Capture the cell that displays the provided text and extract its [X, Y] central coordinate. 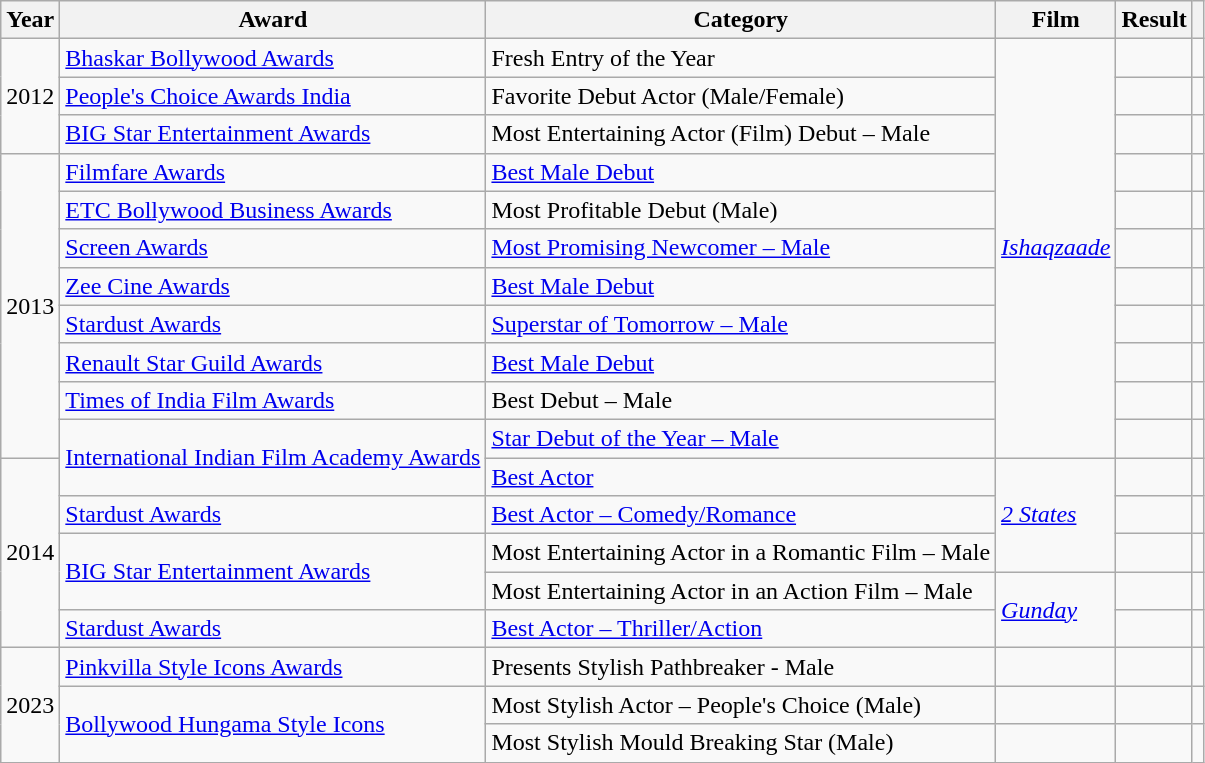
Filmfare Awards [273, 172]
Most Entertaining Actor in an Action Film – Male [741, 591]
Zee Cine Awards [273, 286]
Film [1056, 20]
Bollywood Hungama Style Icons [273, 724]
People's Choice Awards India [273, 96]
Most Entertaining Actor (Film) Debut – Male [741, 134]
Award [273, 20]
Most Entertaining Actor in a Romantic Film – Male [741, 553]
Fresh Entry of the Year [741, 58]
Superstar of Tomorrow – Male [741, 324]
Year [30, 20]
Screen Awards [273, 248]
Favorite Debut Actor (Male/Female) [741, 96]
2023 [30, 705]
Category [741, 20]
Most Promising Newcomer – Male [741, 248]
Best Actor [741, 477]
Pinkvilla Style Icons Awards [273, 667]
Most Stylish Mould Breaking Star (Male) [741, 743]
Most Profitable Debut (Male) [741, 210]
Bhaskar Bollywood Awards [273, 58]
2013 [30, 305]
2012 [30, 96]
Best Actor – Thriller/Action [741, 629]
Result [1154, 20]
2014 [30, 553]
Renault Star Guild Awards [273, 362]
Best Debut – Male [741, 400]
ETC Bollywood Business Awards [273, 210]
Times of India Film Awards [273, 400]
Ishaqzaade [1056, 248]
International Indian Film Academy Awards [273, 457]
Best Actor – Comedy/Romance [741, 515]
Presents Stylish Pathbreaker - Male [741, 667]
2 States [1056, 515]
Gunday [1056, 610]
Star Debut of the Year – Male [741, 438]
Most Stylish Actor – People's Choice (Male) [741, 705]
